Determine the (x, y) coordinate at the center of the cell enclosing the given text.  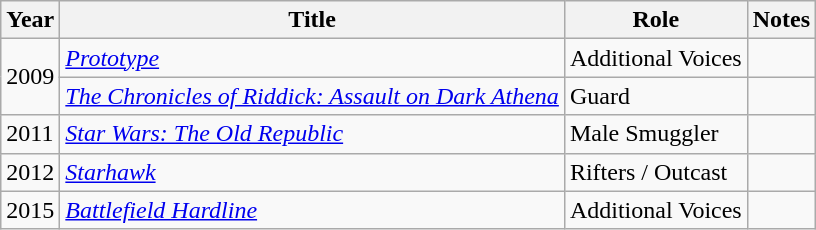
Starhawk (312, 172)
2015 (30, 210)
Rifters / Outcast (656, 172)
Male Smuggler (656, 134)
Prototype (312, 58)
Notes (781, 20)
The Chronicles of Riddick: Assault on Dark Athena (312, 96)
Role (656, 20)
Title (312, 20)
Battlefield Hardline (312, 210)
2011 (30, 134)
Year (30, 20)
Guard (656, 96)
Star Wars: The Old Republic (312, 134)
2009 (30, 77)
2012 (30, 172)
